Output the (X, Y) coordinate of the center of the cell containing the given text.  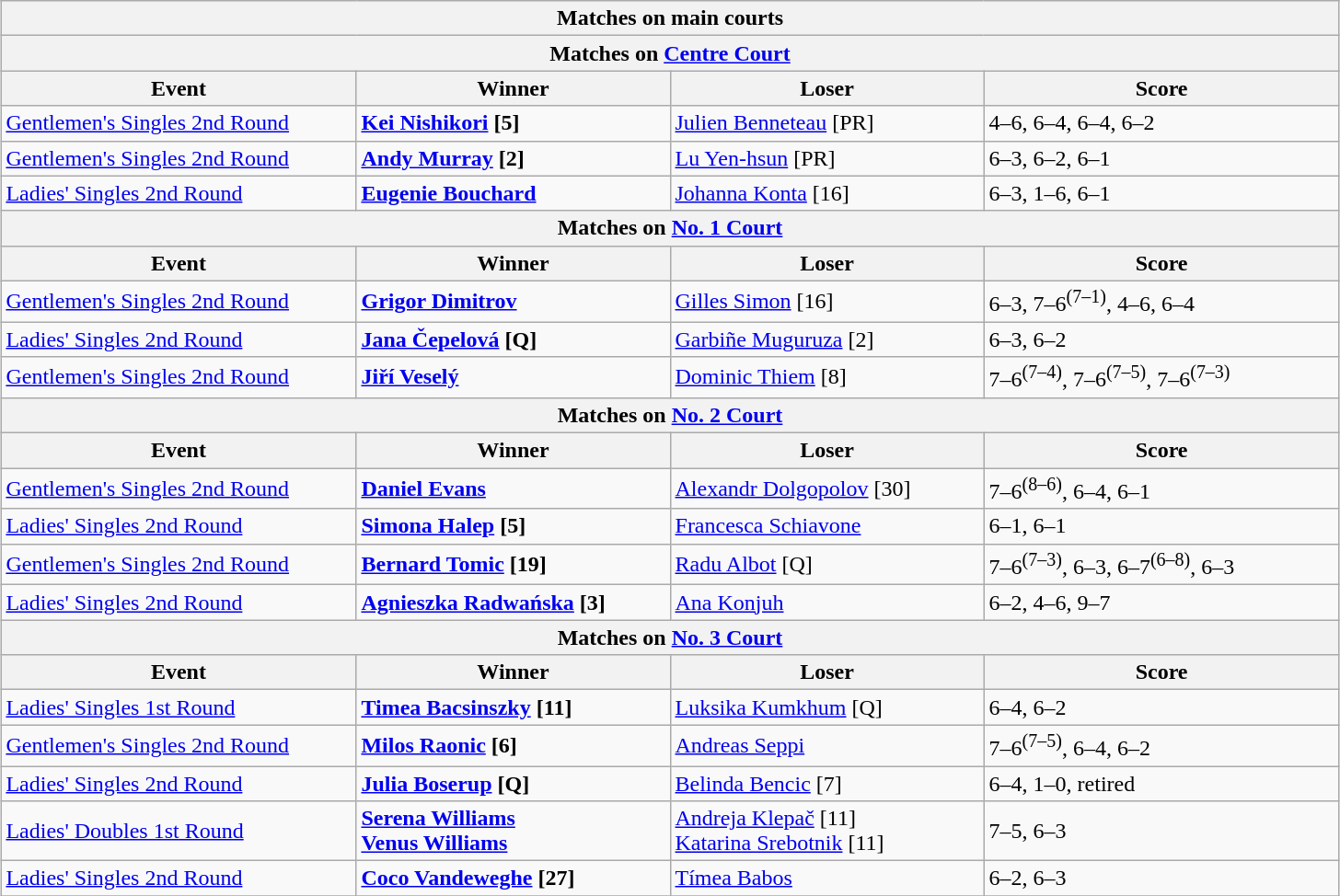
7–6(7–3), 6–3, 6–7(6–8), 6–3 (1161, 565)
7–6(7–4), 7–6(7–5), 7–6(7–3) (1161, 377)
7–6(8–6), 6–4, 6–1 (1161, 489)
Agnieszka Radwańska [3] (514, 603)
Jiří Veselý (514, 377)
Matches on main courts (670, 18)
Andy Murray [2] (514, 158)
Julia Boserup [Q] (514, 784)
Julien Benneteau [PR] (826, 123)
Luksika Kumkhum [Q] (826, 707)
6–4, 6–2 (1161, 707)
Garbiñe Muguruza [2] (826, 339)
Eugenie Bouchard (514, 193)
Dominic Thiem [8] (826, 377)
Belinda Bencic [7] (826, 784)
Ladies' Singles 1st Round (179, 707)
Coco Vandeweghe [27] (514, 879)
4–6, 6–4, 6–4, 6–2 (1161, 123)
Ladies' Doubles 1st Round (179, 832)
Grigor Dimitrov (514, 302)
Jana Čepelová [Q] (514, 339)
Serena Williams Venus Williams (514, 832)
Daniel Evans (514, 489)
Radu Albot [Q] (826, 565)
6–3, 6–2, 6–1 (1161, 158)
Timea Bacsinszky [11] (514, 707)
Matches on No. 1 Court (670, 228)
6–4, 1–0, retired (1161, 784)
7–6(7–5), 6–4, 6–2 (1161, 745)
Matches on No. 3 Court (670, 638)
Matches on Centre Court (670, 53)
6–1, 6–1 (1161, 526)
7–5, 6–3 (1161, 832)
Milos Raonic [6] (514, 745)
Ana Konjuh (826, 603)
6–2, 4–6, 9–7 (1161, 603)
Andreas Seppi (826, 745)
Tímea Babos (826, 879)
6–3, 1–6, 6–1 (1161, 193)
6–3, 6–2 (1161, 339)
6–3, 7–6(7–1), 4–6, 6–4 (1161, 302)
Francesca Schiavone (826, 526)
Lu Yen-hsun [PR] (826, 158)
Kei Nishikori [5] (514, 123)
Andreja Klepač [11] Katarina Srebotnik [11] (826, 832)
Johanna Konta [16] (826, 193)
Gilles Simon [16] (826, 302)
6–2, 6–3 (1161, 879)
Simona Halep [5] (514, 526)
Alexandr Dolgopolov [30] (826, 489)
Bernard Tomic [19] (514, 565)
Matches on No. 2 Court (670, 415)
